Scan for the cell matching the given text and deliver its [x, y] coordinate at center. 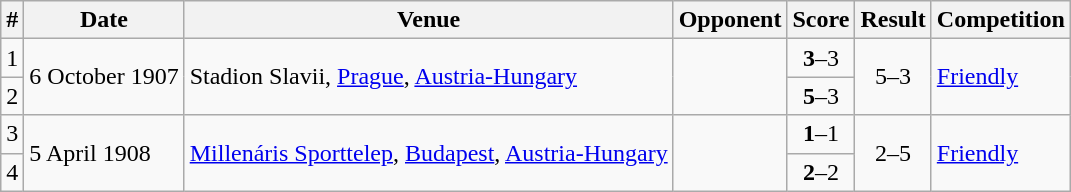
2–2 [821, 172]
3–3 [821, 58]
Opponent [730, 20]
1 [12, 58]
2 [12, 96]
Score [821, 20]
6 October 1907 [104, 77]
Stadion Slavii, Prague, Austria-Hungary [428, 77]
Venue [428, 20]
4 [12, 172]
3 [12, 134]
Competition [1000, 20]
1–1 [821, 134]
5 April 1908 [104, 153]
2–5 [893, 153]
# [12, 20]
Result [893, 20]
Date [104, 20]
Millenáris Sporttelep, Budapest, Austria-Hungary [428, 153]
